Provide the (x, y) coordinate of the cell's center where the given text is located.  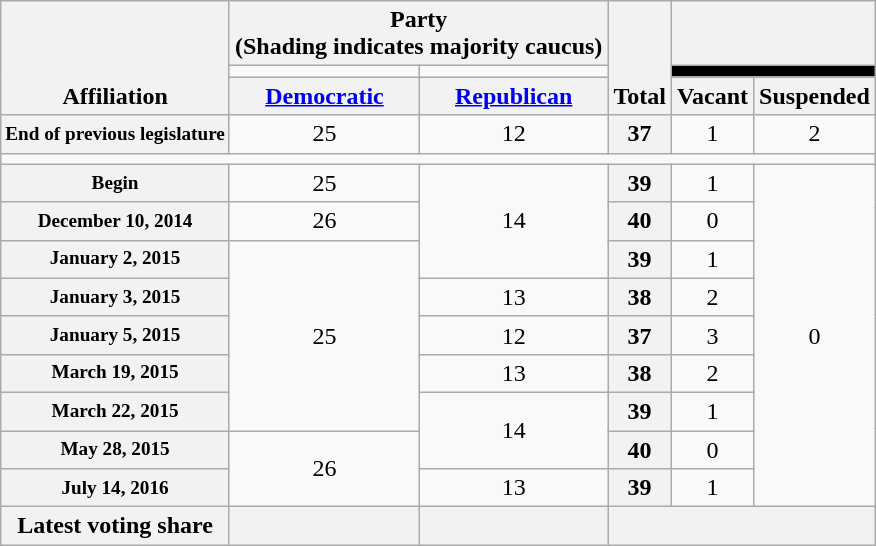
January 3, 2015 (116, 297)
March 22, 2015 (116, 411)
Total (640, 58)
3 (712, 335)
March 19, 2015 (116, 373)
January 5, 2015 (116, 335)
Republican (514, 96)
Suspended (815, 96)
December 10, 2014 (116, 221)
Party (Shading indicates majority caucus) (418, 34)
Latest voting share (116, 526)
Affiliation (116, 58)
End of previous legislature (116, 134)
January 2, 2015 (116, 259)
Democratic (324, 96)
Begin (116, 183)
Vacant (712, 96)
July 14, 2016 (116, 488)
May 28, 2015 (116, 449)
